Capture the cell that displays the provided text and extract its (X, Y) central coordinate. 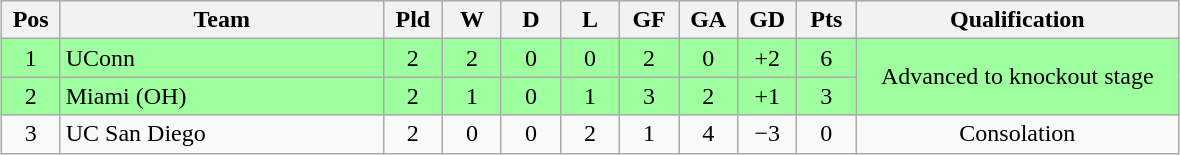
W (472, 20)
−3 (768, 134)
Pos (30, 20)
Consolation (1018, 134)
Team (222, 20)
4 (708, 134)
GF (650, 20)
UC San Diego (222, 134)
+2 (768, 58)
Advanced to knockout stage (1018, 77)
D (530, 20)
Miami (OH) (222, 96)
+1 (768, 96)
UConn (222, 58)
Pld (412, 20)
GD (768, 20)
6 (826, 58)
Qualification (1018, 20)
L (590, 20)
Pts (826, 20)
GA (708, 20)
